Pinpoint the cell where the given text exists, returning its (x, y) midpoint coordinate. 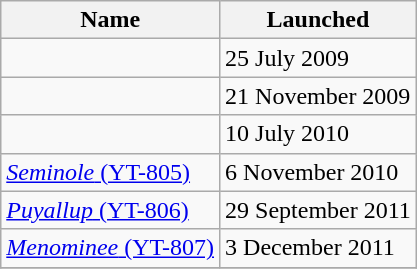
Puyallup (YT-806) (110, 210)
25 July 2009 (318, 58)
Launched (318, 20)
Seminole (YT-805) (110, 172)
6 November 2010 (318, 172)
Name (110, 20)
21 November 2009 (318, 96)
3 December 2011 (318, 248)
10 July 2010 (318, 134)
29 September 2011 (318, 210)
Menominee (YT-807) (110, 248)
